Detect which cell encompasses the target text, then output its [X, Y] center coordinate. 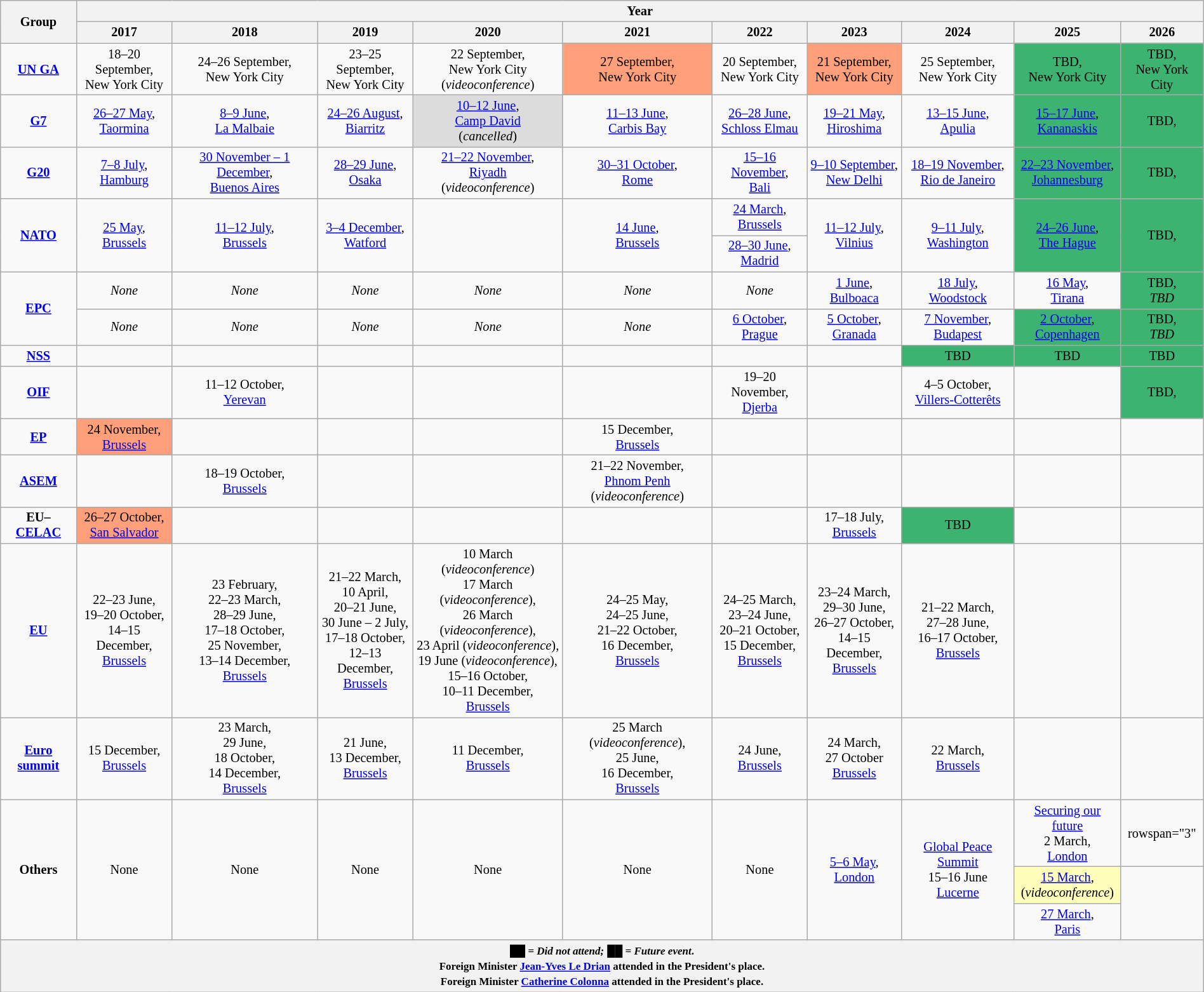
30–31 October, Rome [638, 173]
Global Peace Summit15–16 June Lucerne [958, 870]
21–22 November, Phnom Penh(videoconference) [638, 481]
22–23 June,19–20 October,14–15 December, Brussels [124, 631]
Group [38, 22]
11–12 July, Vilnius [854, 235]
8–9 June, La Malbaie [245, 121]
19–20 November, Djerba [759, 392]
11–12 July, Brussels [245, 235]
18–19 November, Rio de Janeiro [958, 173]
2018 [245, 32]
24 November, Brussels [124, 437]
23–25 September, New York City [366, 69]
G20 [38, 173]
17–18 July, Brussels [854, 525]
10–12 June, Camp David(cancelled) [488, 121]
EPC [38, 309]
2023 [854, 32]
24–26 June, The Hague [1067, 235]
UN GA [38, 69]
25 September, New York City [958, 69]
2022 [759, 32]
EP [38, 437]
25 May, Brussels [124, 235]
26–27 May, Taormina [124, 121]
3–4 December, Watford [366, 235]
24–26 August, Biarritz [366, 121]
2019 [366, 32]
rowspan="3" [1162, 833]
11–13 June, Carbis Bay [638, 121]
G7 [38, 121]
24 March,27 October Brussels [854, 758]
15–16 November, Bali [759, 173]
18–20 September, New York City [124, 69]
14 June, Brussels [638, 235]
2026 [1162, 32]
7 November, Budapest [958, 327]
4–5 October, Villers-Cotterêts [958, 392]
Euro summit [38, 758]
2020 [488, 32]
5–6 May, London [854, 870]
11 December, Brussels [488, 758]
23–24 March,29–30 June,26–27 October,14–15 December, Brussels [854, 631]
6 October, Prague [759, 327]
1 June, Bulboaca [854, 290]
13–15 June, Apulia [958, 121]
26–28 June, Schloss Elmau [759, 121]
2024 [958, 32]
21 September, New York City [854, 69]
EU [38, 631]
23 March,29 June,18 October,14 December, Brussels [245, 758]
Others [38, 870]
9–10 September, New Delhi [854, 173]
24–26 September, New York City [245, 69]
27 March, Paris [1067, 922]
11–12 October, Yerevan [245, 392]
NSS [38, 356]
22 March, Brussels [958, 758]
16 May, Tirana [1067, 290]
24–25 March,23–24 June,20–21 October,15 December, Brussels [759, 631]
21–22 March,27–28 June,16–17 October, Brussels [958, 631]
27 September, New York City [638, 69]
2025 [1067, 32]
23 February,22–23 March,28–29 June,17–18 October,25 November,13–14 December, Brussels [245, 631]
21 June,13 December, Brussels [366, 758]
24 March, Brussels [759, 217]
15–17 June, Kananaskis [1067, 121]
26–27 October, San Salvador [124, 525]
NATO [38, 235]
24 June, Brussels [759, 758]
9–11 July, Washington [958, 235]
EU–CELAC [38, 525]
2 October, Copenhagen [1067, 327]
Year [640, 11]
21–22 November, Riyadh(videoconference) [488, 173]
5 October, Granada [854, 327]
18–19 October, Brussels [245, 481]
28–30 June, Madrid [759, 253]
20 September, New York City [759, 69]
24–25 May,24–25 June,21–22 October,16 December, Brussels [638, 631]
7–8 July, Hamburg [124, 173]
25 March (videoconference),25 June,16 December, Brussels [638, 758]
Securing our future2 March, London [1067, 833]
OIF [38, 392]
15 March,(videoconference) [1067, 885]
18 July, Woodstock [958, 290]
ASEM [38, 481]
21–22 March,10 April,20–21 June,30 June – 2 July,17–18 October,12–13 December, Brussels [366, 631]
19–21 May, Hiroshima [854, 121]
28–29 June, Osaka [366, 173]
2017 [124, 32]
2021 [638, 32]
30 November – 1 December, Buenos Aires [245, 173]
22–23 November, Johannesburg [1067, 173]
22 September, New York City(videoconference) [488, 69]
